Search for the cell housing the specified text and yield its [x, y] center coordinate. 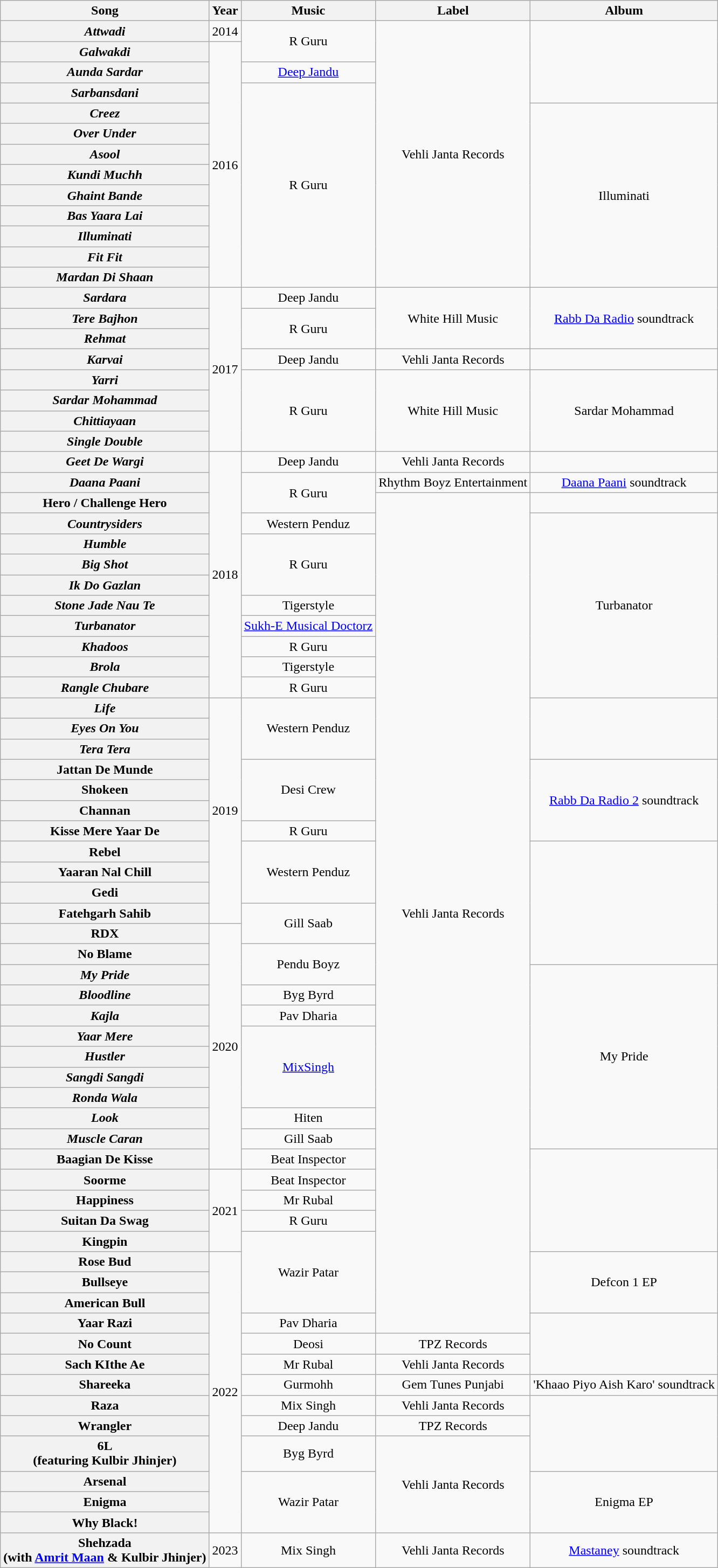
Rebel [105, 851]
Sangdi Sangdi [105, 1077]
Kajla [105, 1016]
Jattan De Munde [105, 769]
Daana Paani soundtrack [624, 482]
Single Double [105, 441]
Brola [105, 667]
Rabb Da Radio soundtrack [624, 318]
2022 [225, 1392]
2017 [225, 370]
2020 [225, 1046]
Rose Bud [105, 1262]
2023 [225, 1550]
2019 [225, 810]
Ik Do Gazlan [105, 585]
American Bull [105, 1303]
Hiten [308, 1118]
Karvai [105, 359]
Year [225, 11]
Creez [105, 113]
Khadoos [105, 647]
Rehmat [105, 339]
Bas Yaara Lai [105, 216]
Music [308, 11]
RDX [105, 934]
Kingpin [105, 1241]
No Count [105, 1344]
Kundi Muchh [105, 175]
Sardara [105, 298]
Label [453, 11]
Mardan Di Shaan [105, 277]
Yaar Mere [105, 1036]
Enigma [105, 1502]
Bloodline [105, 995]
Tera Tera [105, 749]
Album [624, 11]
Look [105, 1118]
Wrangler [105, 1426]
Countrysiders [105, 523]
Attwadi [105, 31]
Rabb Da Radio 2 soundtrack [624, 800]
Why Black! [105, 1522]
Mastaney soundtrack [624, 1550]
Life [105, 708]
Yaar Razi [105, 1323]
Kisse Mere Yaar De [105, 831]
Arsenal [105, 1481]
Song [105, 11]
Hustler [105, 1057]
Asool [105, 154]
Fit Fit [105, 257]
Fatehgarh Sahib [105, 913]
Rhythm Boyz Entertainment [453, 482]
Eyes On You [105, 729]
Gedi [105, 892]
Ronda Wala [105, 1098]
2016 [225, 165]
Pendu Boyz [308, 965]
Rangle Chubare [105, 688]
Shokeen [105, 790]
Yarri [105, 380]
2014 [225, 31]
Deosi [308, 1344]
Channan [105, 810]
Suitan Da Swag [105, 1220]
Humble [105, 544]
Aunda Sardar [105, 72]
Galwakdi [105, 52]
Gurmohh [308, 1385]
Hero / Challenge Hero [105, 503]
Geet De Wargi [105, 462]
Daana Paani [105, 482]
Sarbansdani [105, 93]
Happiness [105, 1200]
MixSingh [308, 1067]
Big Shot [105, 564]
Enigma EP [624, 1502]
Shareeka [105, 1385]
Ghaint Bande [105, 195]
Stone Jade Nau Te [105, 606]
Gem Tunes Punjabi [453, 1385]
2018 [225, 574]
Bullseye [105, 1282]
Over Under [105, 134]
6L(featuring Kulbir Jhinjer) [105, 1454]
Sach KIthe Ae [105, 1364]
Sukh-E Musical Doctorz [308, 626]
Soorme [105, 1180]
Desi Crew [308, 790]
Defcon 1 EP [624, 1282]
Chittiayaan [105, 421]
No Blame [105, 954]
Yaaran Nal Chill [105, 872]
Shehzada (with Amrit Maan & Kulbir Jhinjer) [105, 1550]
'Khaao Piyo Aish Karo' soundtrack [624, 1385]
Raza [105, 1405]
2021 [225, 1210]
Baagian De Kisse [105, 1159]
Tere Bajhon [105, 318]
Muscle Caran [105, 1139]
